Extract the (X, Y) coordinate from the center of the cell holding the provided text.  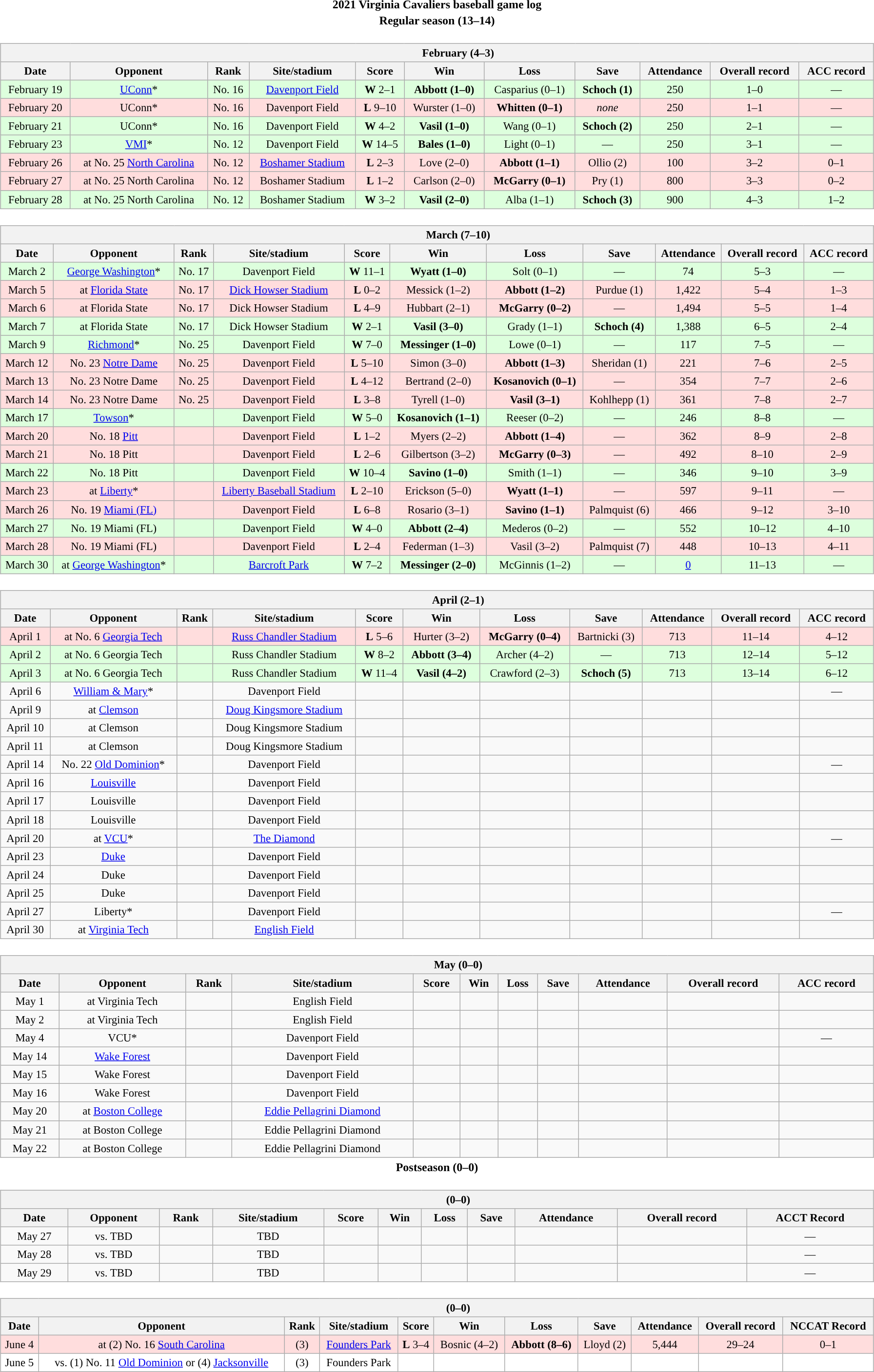
Messick (1–2) (438, 290)
May 4 (30, 1038)
Rosario (3–1) (438, 510)
7–8 (762, 399)
7–7 (762, 381)
L 6–8 (367, 510)
Savino (1–1) (535, 510)
February 27 (35, 181)
Abbott (1–2) (535, 290)
12–14 (756, 655)
Lloyd (2) (605, 1344)
April 3 (25, 673)
March 5 (27, 290)
2–7 (839, 399)
346 (689, 473)
1–1 (755, 108)
April 14 (25, 764)
March 20 (27, 436)
4–10 (839, 528)
Bertrand (2–0) (438, 381)
ACCT Record (811, 1217)
April 27 (25, 911)
April 16 (25, 783)
7–5 (762, 345)
May (0–0) (437, 965)
Tyrell (1–0) (438, 399)
Casparius (0–1) (530, 89)
VCU* (122, 1038)
April 30 (25, 930)
L 3–4 (416, 1344)
Abbott (3–4) (442, 655)
Abbott (2–4) (438, 528)
Kohlhepp (1) (619, 399)
597 (689, 491)
Schoch (4) (619, 326)
McGarry (0–2) (535, 308)
at VCU* (114, 838)
4–3 (755, 199)
L 4–9 (367, 308)
6–5 (762, 326)
Abbott (8–6) (541, 1344)
May 14 (30, 1057)
Vasil (4–2) (442, 673)
1–3 (839, 290)
March 7 (27, 326)
Solt (0–1) (535, 271)
May 2 (30, 1019)
April 20 (25, 838)
William & Mary* (114, 691)
Pry (1) (608, 181)
448 (689, 546)
5–12 (837, 655)
March 14 (27, 399)
No. 22 Old Dominion* (114, 764)
W 14–5 (380, 144)
2–1 (755, 126)
L 5–6 (379, 636)
May 20 (30, 1111)
March 21 (27, 454)
March 2 (27, 271)
Lowe (0–1) (535, 345)
1–0 (755, 89)
March 12 (27, 363)
McGarry (0–1) (530, 181)
May 22 (30, 1148)
Abbott (1–0) (444, 89)
2–4 (839, 326)
April 2 (25, 655)
Barcroft Park (279, 565)
none (608, 108)
L 2–10 (367, 491)
February (4–3) (437, 53)
8–9 (762, 436)
W 7–0 (367, 345)
L 2–4 (367, 546)
Hubbart (2–1) (438, 308)
Archer (4–2) (525, 655)
February 28 (35, 199)
11–14 (756, 636)
Bosnic (4–2) (469, 1344)
April 9 (25, 709)
L 3–8 (367, 399)
April 11 (25, 746)
March 27 (27, 528)
at Liberty* (114, 491)
March 26 (27, 510)
Liberty* (114, 911)
5–5 (762, 308)
3–2 (755, 163)
W 11–4 (379, 673)
May 15 (30, 1075)
Wyatt (1–0) (438, 271)
March 9 (27, 345)
May 1 (30, 1001)
3–3 (755, 181)
5–4 (762, 290)
February 19 (35, 89)
Kosanovich (1–1) (438, 418)
May 28 (34, 1254)
Vasil (2–0) (444, 199)
7–6 (762, 363)
Messinger (2–0) (438, 565)
552 (689, 528)
Hurter (3–2) (442, 636)
13–14 (756, 673)
9–11 (762, 491)
10–12 (762, 528)
Palmquist (6) (619, 510)
1–2 (836, 199)
361 (689, 399)
March 30 (27, 565)
2–6 (839, 381)
Simon (3–0) (438, 363)
W 4–2 (380, 126)
March 17 (27, 418)
Crawford (2–3) (525, 673)
L 5–10 (367, 363)
April 18 (25, 820)
2–5 (839, 363)
L 2–3 (380, 163)
George Washington* (114, 271)
W 10–4 (367, 473)
8–8 (762, 418)
1,388 (689, 326)
Whitten (0–1) (530, 108)
Vasil (3–0) (438, 326)
1,494 (689, 308)
February 26 (35, 163)
Wurster (1–0) (444, 108)
March (7–10) (437, 235)
11–13 (762, 565)
February 23 (35, 144)
Sheridan (1) (619, 363)
5–3 (762, 271)
Savino (1–0) (438, 473)
0 (689, 565)
May 21 (30, 1130)
3–10 (839, 510)
NCCAT Record (828, 1326)
February 20 (35, 108)
Mederos (0–2) (535, 528)
29–24 (740, 1344)
March 22 (27, 473)
9–12 (762, 510)
Schoch (1) (608, 89)
April 24 (25, 875)
May 27 (34, 1236)
Carlson (2–0) (444, 181)
Federman (1–3) (438, 546)
74 (689, 271)
L 2–6 (367, 454)
492 (689, 454)
Kosanovich (0–1) (535, 381)
Wang (0–1) (530, 126)
1,422 (689, 290)
W 3–2 (380, 199)
Bales (1–0) (444, 144)
3–9 (839, 473)
April 23 (25, 856)
10–13 (762, 546)
Grady (1–1) (535, 326)
117 (689, 345)
466 (689, 510)
Gilbertson (3–2) (438, 454)
June 4 (20, 1344)
Abbott (1–4) (535, 436)
March 6 (27, 308)
4–11 (839, 546)
Richmond* (114, 345)
Wyatt (1–1) (535, 491)
0–2 (836, 181)
Reeser (0–2) (535, 418)
2–8 (839, 436)
100 (675, 163)
W 7–2 (367, 565)
March 23 (27, 491)
W 4–0 (367, 528)
6–12 (837, 673)
April 10 (25, 728)
Vasil (1–0) (444, 126)
VMI* (139, 144)
Messinger (1–0) (438, 345)
3–1 (755, 144)
Ollio (2) (608, 163)
W 8–2 (379, 655)
McGinnis (1–2) (535, 565)
Schoch (5) (606, 673)
Myers (2–2) (438, 436)
Bartnicki (3) (606, 636)
March 28 (27, 546)
354 (689, 381)
May 29 (34, 1273)
June 5 (20, 1363)
900 (675, 199)
at (2) No. 16 South Carolina (162, 1344)
May 16 (30, 1093)
Smith (1–1) (535, 473)
362 (689, 436)
4–12 (837, 636)
Schoch (2) (608, 126)
vs. (1) No. 11 Old Dominion or (4) Jacksonville (162, 1363)
Abbott (1–3) (535, 363)
W 5–0 (367, 418)
246 (689, 418)
9–10 (762, 473)
April (2–1) (437, 600)
Palmquist (7) (619, 546)
L 4–12 (367, 381)
March 13 (27, 381)
221 (689, 363)
The Diamond (284, 838)
800 (675, 181)
Towson* (114, 418)
5,444 (665, 1344)
Light (0–1) (530, 144)
April 6 (25, 691)
April 1 (25, 636)
Purdue (1) (619, 290)
Liberty Baseball Stadium (279, 491)
L 0–2 (367, 290)
February 21 (35, 126)
April 17 (25, 801)
Abbott (1–1) (530, 163)
1–4 (839, 308)
McGarry (0–4) (525, 636)
at George Washington* (114, 565)
Vasil (3–2) (535, 546)
Vasil (3–1) (535, 399)
Love (2–0) (444, 163)
L 9–10 (380, 108)
Schoch (3) (608, 199)
Erickson (5–0) (438, 491)
W 11–1 (367, 271)
Alba (1–1) (530, 199)
McGarry (0–3) (535, 454)
2–9 (839, 454)
April 25 (25, 893)
8–10 (762, 454)
